Return [X, Y] of the center of cell containing provided text 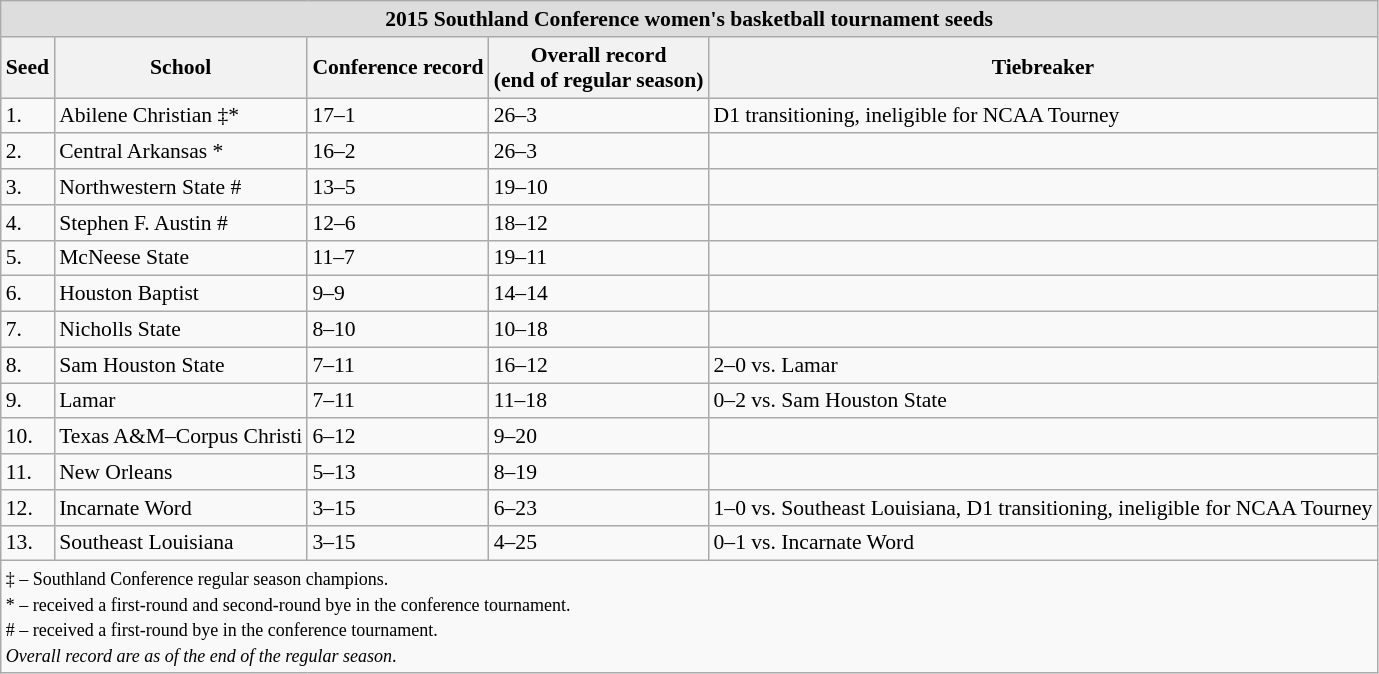
D1 transitioning, ineligible for NCAA Tourney [1042, 116]
10–18 [599, 330]
Conference record [398, 68]
Abilene Christian ‡* [180, 116]
2. [28, 152]
9–9 [398, 294]
Tiebreaker [1042, 68]
9. [28, 401]
3. [28, 187]
Lamar [180, 401]
17–1 [398, 116]
0–2 vs. Sam Houston State [1042, 401]
Incarnate Word [180, 508]
12–6 [398, 223]
2–0 vs. Lamar [1042, 365]
5. [28, 258]
13. [28, 543]
8–19 [599, 472]
8–10 [398, 330]
9–20 [599, 437]
Houston Baptist [180, 294]
14–14 [599, 294]
Central Arkansas * [180, 152]
11–7 [398, 258]
Southeast Louisiana [180, 543]
4–25 [599, 543]
6–23 [599, 508]
School [180, 68]
5–13 [398, 472]
2015 Southland Conference women's basketball tournament seeds [690, 19]
Nicholls State [180, 330]
Texas A&M–Corpus Christi [180, 437]
19–10 [599, 187]
Sam Houston State [180, 365]
8. [28, 365]
19–11 [599, 258]
4. [28, 223]
13–5 [398, 187]
18–12 [599, 223]
16–2 [398, 152]
6–12 [398, 437]
12. [28, 508]
1–0 vs. Southeast Louisiana, D1 transitioning, ineligible for NCAA Tourney [1042, 508]
7. [28, 330]
Overall record (end of regular season) [599, 68]
10. [28, 437]
0–1 vs. Incarnate Word [1042, 543]
Northwestern State # [180, 187]
McNeese State [180, 258]
6. [28, 294]
16–12 [599, 365]
11–18 [599, 401]
Stephen F. Austin # [180, 223]
Seed [28, 68]
11. [28, 472]
New Orleans [180, 472]
1. [28, 116]
